Scan for the cell matching the given text and deliver its (X, Y) coordinate at center. 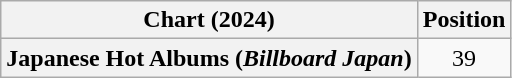
Position (464, 20)
Chart (2024) (209, 20)
Japanese Hot Albums (Billboard Japan) (209, 58)
39 (464, 58)
